Extract the [x, y] coordinate from the center of the cell holding the provided text.  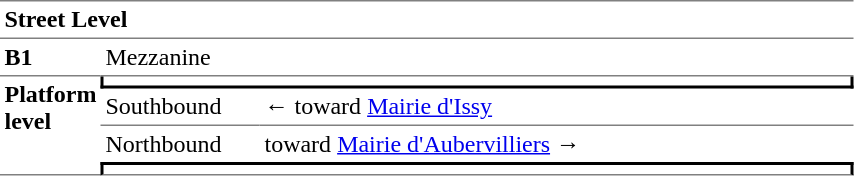
Mezzanine [478, 58]
B1 [50, 58]
Street Level [427, 20]
← toward Mairie d'Issy [557, 107]
Southbound [180, 107]
Platform level [50, 126]
toward Mairie d'Aubervilliers → [557, 144]
Northbound [180, 144]
